Detect which cell encompasses the target text, then output its (x, y) center coordinate. 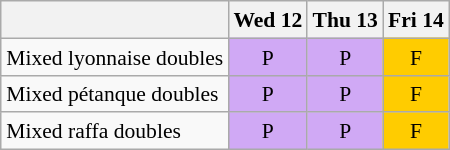
Thu 13 (345, 20)
Mixed lyonnaise doubles (114, 56)
Wed 12 (268, 20)
Mixed pétanque doubles (114, 94)
Mixed raffa doubles (114, 130)
Fri 14 (416, 20)
